Provide the [x, y] coordinate of the cell's center where the given text is located.  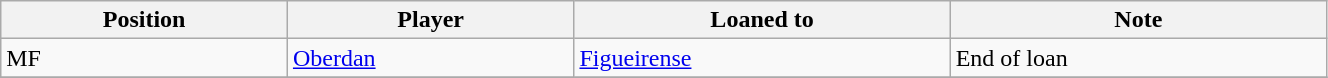
Loaned to [762, 20]
Oberdan [430, 58]
Player [430, 20]
Note [1138, 20]
Figueirense [762, 58]
End of loan [1138, 58]
MF [144, 58]
Position [144, 20]
